Detect which cell encompasses the target text, then output its (x, y) center coordinate. 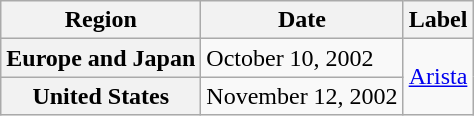
United States (101, 96)
October 10, 2002 (302, 58)
Label (438, 20)
Region (101, 20)
Europe and Japan (101, 58)
November 12, 2002 (302, 96)
Date (302, 20)
Arista (438, 77)
